Output the (x, y) coordinate of the center of the cell containing the given text.  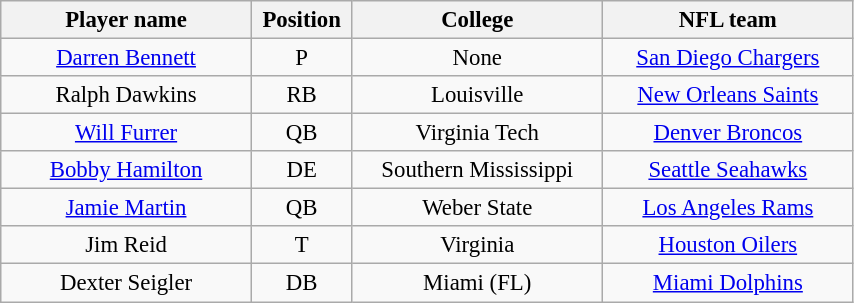
San Diego Chargers (728, 58)
Miami Dolphins (728, 283)
Darren Bennett (126, 58)
RB (302, 95)
T (302, 245)
Dexter Seigler (126, 283)
Miami (FL) (478, 283)
DB (302, 283)
P (302, 58)
Jamie Martin (126, 208)
New Orleans Saints (728, 95)
Player name (126, 20)
Will Furrer (126, 133)
Virginia Tech (478, 133)
Weber State (478, 208)
DE (302, 170)
Seattle Seahawks (728, 170)
Houston Oilers (728, 245)
Bobby Hamilton (126, 170)
None (478, 58)
College (478, 20)
Ralph Dawkins (126, 95)
Jim Reid (126, 245)
Los Angeles Rams (728, 208)
NFL team (728, 20)
Position (302, 20)
Virginia (478, 245)
Denver Broncos (728, 133)
Southern Mississippi (478, 170)
Louisville (478, 95)
